Output the [X, Y] coordinate of the center of the cell containing the given text.  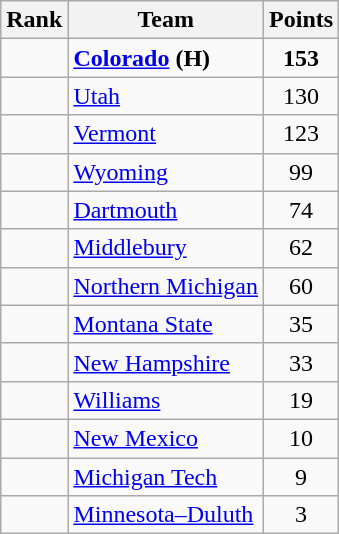
Wyoming [166, 172]
130 [302, 96]
60 [302, 286]
19 [302, 400]
3 [302, 515]
Middlebury [166, 248]
Points [302, 20]
10 [302, 438]
Utah [166, 96]
9 [302, 477]
35 [302, 324]
74 [302, 210]
153 [302, 58]
Vermont [166, 134]
Dartmouth [166, 210]
Team [166, 20]
99 [302, 172]
New Mexico [166, 438]
62 [302, 248]
Northern Michigan [166, 286]
Rank [34, 20]
Colorado (H) [166, 58]
123 [302, 134]
33 [302, 362]
New Hampshire [166, 362]
Michigan Tech [166, 477]
Montana State [166, 324]
Minnesota–Duluth [166, 515]
Williams [166, 400]
